Scan for the cell matching the given text and deliver its (x, y) coordinate at center. 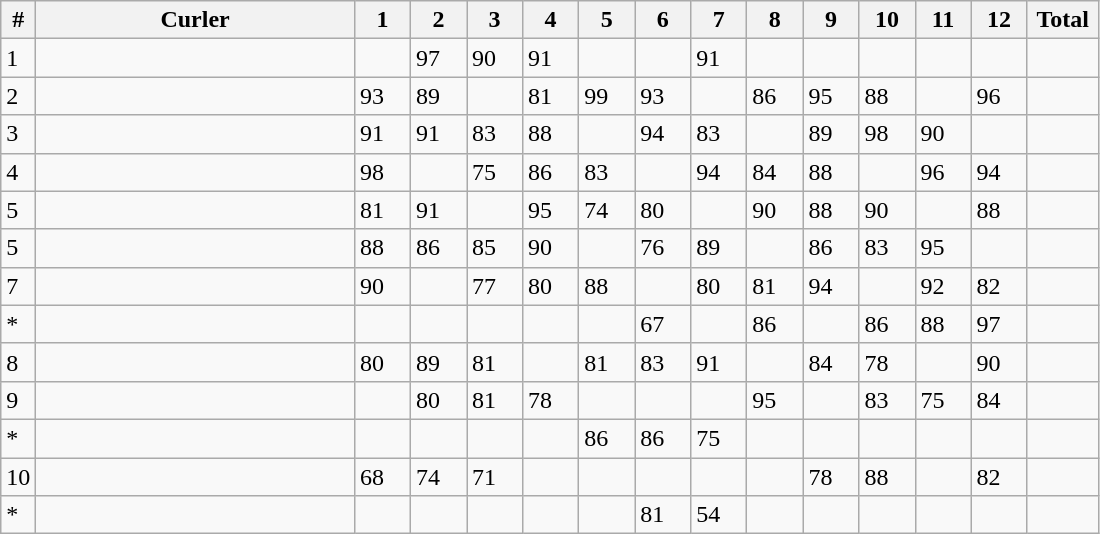
67 (663, 324)
68 (382, 477)
Total (1062, 20)
76 (663, 248)
12 (999, 20)
85 (494, 248)
99 (607, 96)
Curler (196, 20)
# (18, 20)
77 (494, 286)
54 (719, 515)
92 (943, 286)
11 (943, 20)
6 (663, 20)
71 (494, 477)
